Pinpoint the cell where the given text exists, returning its (X, Y) midpoint coordinate. 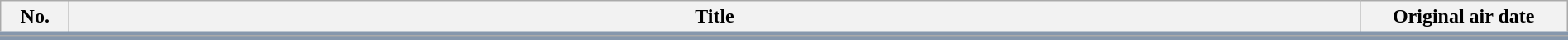
No. (35, 18)
Title (715, 18)
Original air date (1464, 18)
